Output the [X, Y] coordinate of the center of the cell containing the given text.  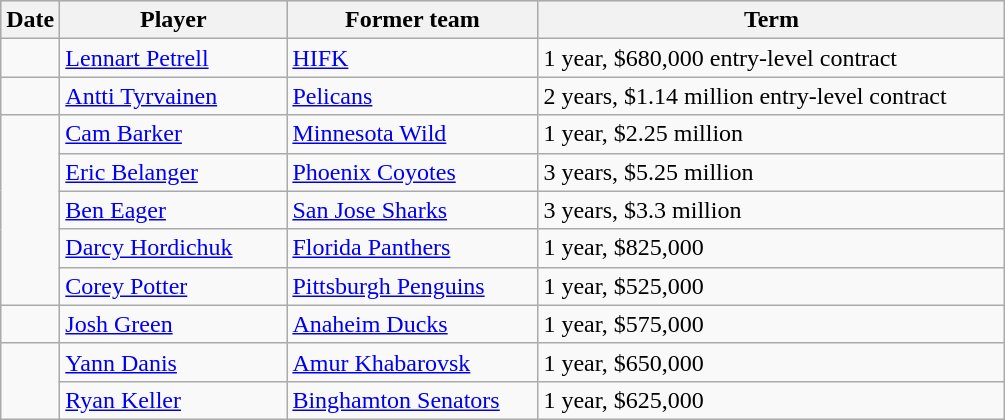
1 year, $2.25 million [772, 134]
Minnesota Wild [412, 134]
Amur Khabarovsk [412, 362]
1 year, $650,000 [772, 362]
Josh Green [174, 324]
San Jose Sharks [412, 210]
1 year, $575,000 [772, 324]
1 year, $680,000 entry-level contract [772, 58]
Pittsburgh Penguins [412, 286]
Anaheim Ducks [412, 324]
Ben Eager [174, 210]
1 year, $525,000 [772, 286]
Player [174, 20]
2 years, $1.14 million entry-level contract [772, 96]
Florida Panthers [412, 248]
Ryan Keller [174, 400]
Pelicans [412, 96]
1 year, $625,000 [772, 400]
Phoenix Coyotes [412, 172]
Lennart Petrell [174, 58]
Date [30, 20]
Corey Potter [174, 286]
Darcy Hordichuk [174, 248]
Binghamton Senators [412, 400]
Eric Belanger [174, 172]
Former team [412, 20]
Cam Barker [174, 134]
Term [772, 20]
Antti Tyrvainen [174, 96]
3 years, $3.3 million [772, 210]
HIFK [412, 58]
1 year, $825,000 [772, 248]
Yann Danis [174, 362]
3 years, $5.25 million [772, 172]
